Return (x, y) of the center of cell containing provided text 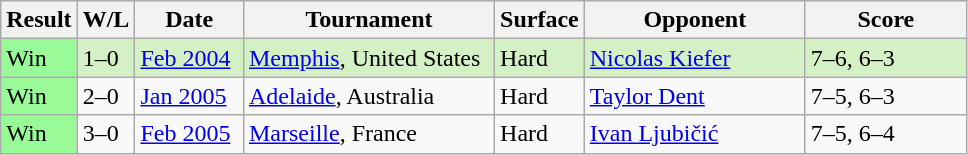
Ivan Ljubičić (694, 134)
Feb 2004 (190, 58)
Opponent (694, 20)
7–6, 6–3 (886, 58)
7–5, 6–3 (886, 96)
3–0 (106, 134)
2–0 (106, 96)
Date (190, 20)
7–5, 6–4 (886, 134)
Score (886, 20)
Result (39, 20)
Jan 2005 (190, 96)
W/L (106, 20)
Feb 2005 (190, 134)
Memphis, United States (368, 58)
Taylor Dent (694, 96)
Surface (540, 20)
Adelaide, Australia (368, 96)
1–0 (106, 58)
Nicolas Kiefer (694, 58)
Marseille, France (368, 134)
Tournament (368, 20)
